Scan for the cell matching the given text and deliver its (x, y) coordinate at center. 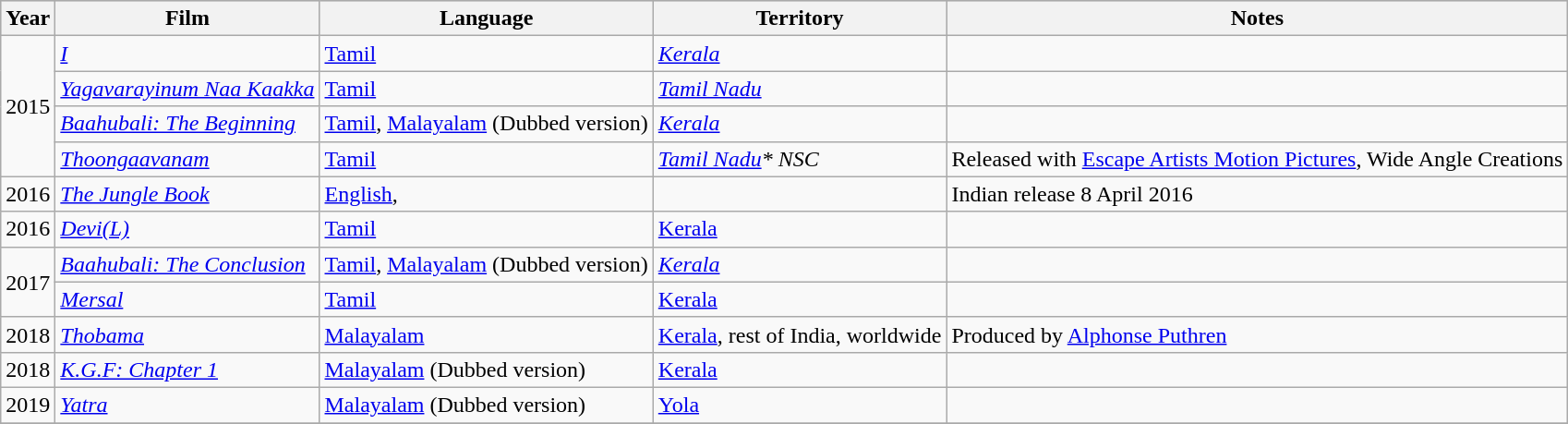
Territory (800, 18)
Film (187, 18)
Mersal (187, 299)
Thoongaavanam (187, 159)
English, (486, 194)
Released with Escape Artists Motion Pictures, Wide Angle Creations (1258, 159)
Year (28, 18)
I (187, 54)
Tamil Nadu* NSC (800, 159)
Baahubali: The Conclusion (187, 264)
Malayalam (486, 334)
Produced by Alphonse Puthren (1258, 334)
Devi(L) (187, 229)
2017 (28, 282)
Kerala, rest of India, worldwide (800, 334)
K.G.F: Chapter 1 (187, 369)
2015 (28, 106)
Yatra (187, 405)
Yola (800, 405)
Language (486, 18)
Tamil Nadu (800, 89)
Baahubali: The Beginning (187, 124)
Thobama (187, 334)
Notes (1258, 18)
The Jungle Book (187, 194)
2019 (28, 405)
Indian release 8 April 2016 (1258, 194)
Yagavarayinum Naa Kaakka (187, 89)
